For the text-containing cell, return its midpoint in [X, Y] coordinate format. 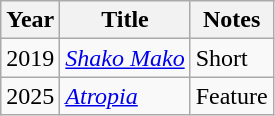
Shako Mako [125, 58]
2025 [30, 96]
Atropia [125, 96]
Title [125, 20]
Feature [232, 96]
Year [30, 20]
Short [232, 58]
2019 [30, 58]
Notes [232, 20]
